Capture the cell that displays the provided text and extract its (X, Y) central coordinate. 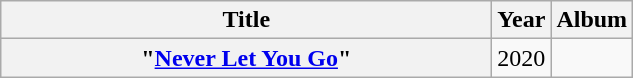
"Never Let You Go" (246, 58)
Year (522, 20)
Title (246, 20)
2020 (522, 58)
Album (592, 20)
